Determine the (X, Y) coordinate at the center of the cell enclosing the given text.  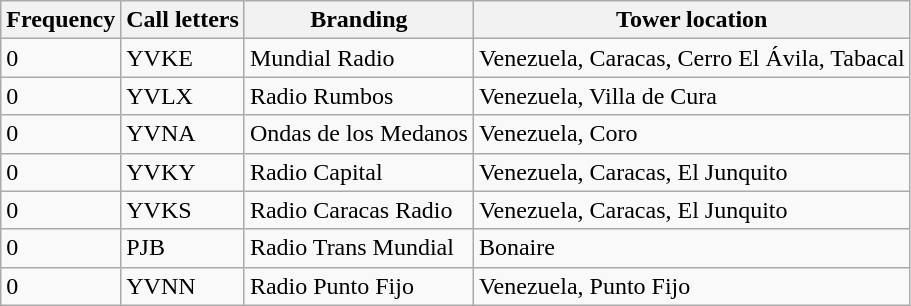
YVNN (183, 286)
Radio Rumbos (358, 96)
Radio Capital (358, 172)
Venezuela, Coro (692, 134)
Radio Trans Mundial (358, 248)
Frequency (61, 20)
Venezuela, Caracas, Cerro El Ávila, Tabacal (692, 58)
Ondas de los Medanos (358, 134)
Call letters (183, 20)
Tower location (692, 20)
Bonaire (692, 248)
PJB (183, 248)
YVKY (183, 172)
Radio Caracas Radio (358, 210)
YVLX (183, 96)
YVNA (183, 134)
Venezuela, Punto Fijo (692, 286)
Venezuela, Villa de Cura (692, 96)
Radio Punto Fijo (358, 286)
Mundial Radio (358, 58)
YVKS (183, 210)
Branding (358, 20)
YVKE (183, 58)
